Determine the (X, Y) coordinate at the center of the cell enclosing the given text.  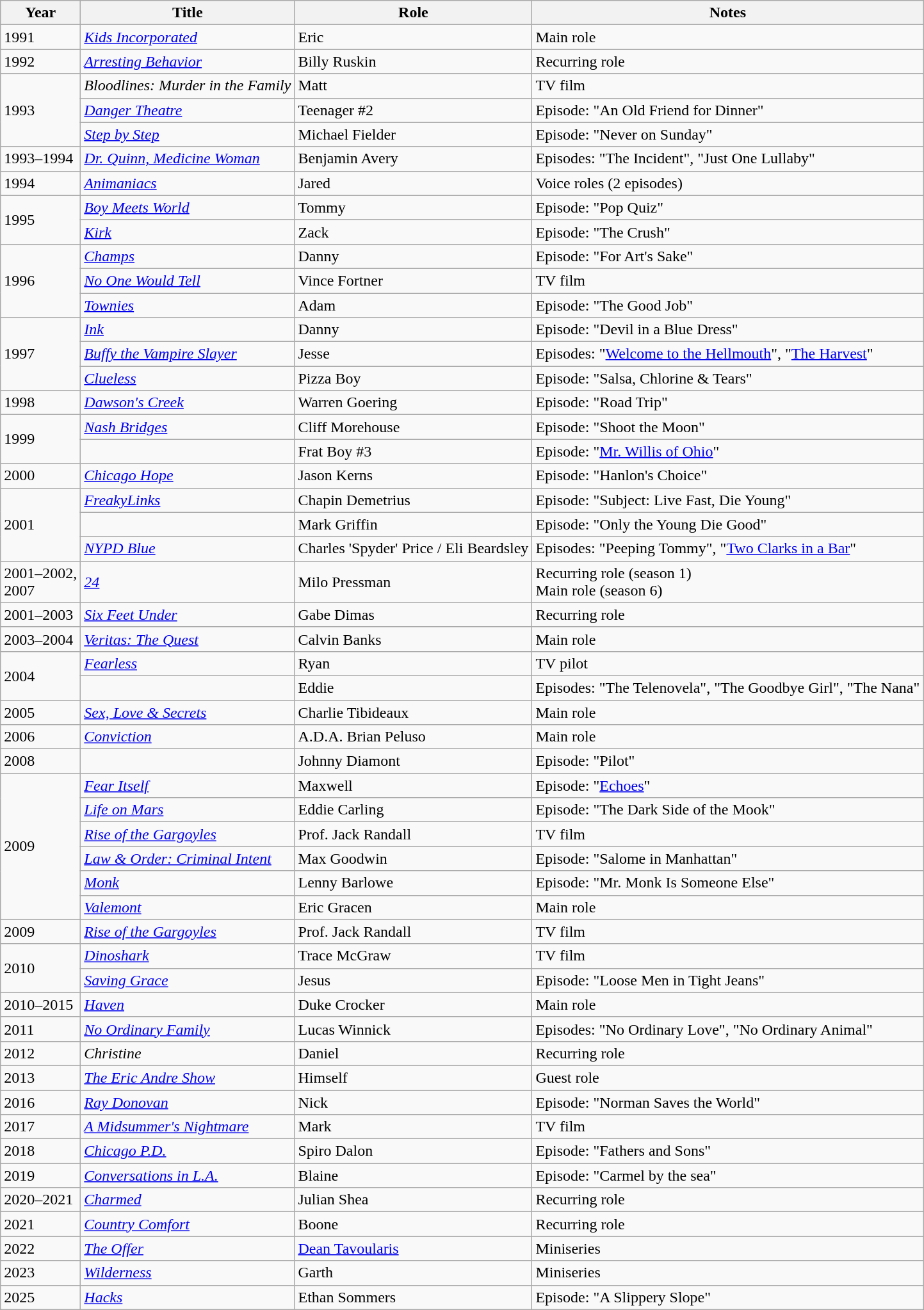
Episodes: "The Incident", "Just One Lullaby" (727, 159)
Episodes: "Welcome to the Hellmouth", "The Harvest" (727, 354)
Episode: "Pop Quiz" (727, 207)
Episode: "Loose Men in Tight Jeans" (727, 980)
2019 (41, 1176)
Eddie (414, 688)
Lenny Barlowe (414, 883)
1998 (41, 403)
Kirk (188, 232)
Bloodlines: Murder in the Family (188, 86)
Hacks (188, 1297)
Episode: "Echoes" (727, 786)
Eric Gracen (414, 907)
Nick (414, 1102)
2005 (41, 713)
2010 (41, 968)
Calvin Banks (414, 639)
Jared (414, 183)
2010–2015 (41, 1005)
2020–2021 (41, 1200)
Episode: "Pilot" (727, 761)
1999 (41, 439)
Episode: "An Old Friend for Dinner" (727, 110)
Conversations in L.A. (188, 1176)
No One Would Tell (188, 280)
Tommy (414, 207)
Dean Tavoularis (414, 1249)
Benjamin Avery (414, 159)
Milo Pressman (414, 581)
Animaniacs (188, 183)
Notes (727, 13)
1992 (41, 61)
Episode: "Mr. Willis of Ohio" (727, 451)
2016 (41, 1102)
Max Goodwin (414, 859)
Step by Step (188, 134)
Saving Grace (188, 980)
2006 (41, 737)
Six Feet Under (188, 615)
Law & Order: Criminal Intent (188, 859)
2004 (41, 675)
Voice roles (2 episodes) (727, 183)
Charles 'Spyder' Price / Eli Beardsley (414, 549)
Mark (414, 1127)
Ray Donovan (188, 1102)
Episode: "Carmel by the sea" (727, 1176)
Dawson's Creek (188, 403)
1993–1994 (41, 159)
Pizza Boy (414, 378)
FreakyLinks (188, 500)
2025 (41, 1297)
Townies (188, 305)
Buffy the Vampire Slayer (188, 354)
Eric (414, 37)
Frat Boy #3 (414, 451)
Episode: "Devil in a Blue Dress" (727, 330)
Spiro Dalon (414, 1151)
TV pilot (727, 663)
2018 (41, 1151)
Episode: "Hanlon's Choice" (727, 476)
2023 (41, 1273)
Episode: "The Dark Side of the Mook" (727, 810)
Maxwell (414, 786)
2012 (41, 1053)
Chicago P.D. (188, 1151)
Boone (414, 1224)
A.D.A. Brian Peluso (414, 737)
A Midsummer's Nightmare (188, 1127)
Episode: "The Good Job" (727, 305)
Episode: "Road Trip" (727, 403)
Conviction (188, 737)
Episodes: "Peeping Tommy", "Two Clarks in a Bar" (727, 549)
Nash Bridges (188, 427)
Trace McGraw (414, 956)
Christine (188, 1053)
2022 (41, 1249)
Adam (414, 305)
1995 (41, 220)
Duke Crocker (414, 1005)
Vince Fortner (414, 280)
Episode: "Only the Young Die Good" (727, 524)
Clueless (188, 378)
Garth (414, 1273)
Daniel (414, 1053)
The Eric Andre Show (188, 1078)
Julian Shea (414, 1200)
Ryan (414, 663)
The Offer (188, 1249)
Monk (188, 883)
2013 (41, 1078)
Recurring role (season 1)Main role (season 6) (727, 581)
Champs (188, 256)
Ethan Sommers (414, 1297)
Jason Kerns (414, 476)
Dr. Quinn, Medicine Woman (188, 159)
2001–2003 (41, 615)
Sex, Love & Secrets (188, 713)
NYPD Blue (188, 549)
Episode: "Shoot the Moon" (727, 427)
Danger Theatre (188, 110)
Michael Fielder (414, 134)
Episode: "The Crush" (727, 232)
2011 (41, 1029)
Year (41, 13)
2021 (41, 1224)
Teenager #2 (414, 110)
Warren Goering (414, 403)
Episode: "Salsa, Chlorine & Tears" (727, 378)
Chicago Hope (188, 476)
Jesus (414, 980)
Arresting Behavior (188, 61)
Zack (414, 232)
2017 (41, 1127)
Charmed (188, 1200)
Episode: "Never on Sunday" (727, 134)
Episode: "Mr. Monk Is Someone Else" (727, 883)
Mark Griffin (414, 524)
No Ordinary Family (188, 1029)
Ink (188, 330)
Episode: "Norman Saves the World" (727, 1102)
Title (188, 13)
Himself (414, 1078)
Lucas Winnick (414, 1029)
Guest role (727, 1078)
Episodes: "The Telenovela", "The Goodbye Girl", "The Nana" (727, 688)
Role (414, 13)
2001–2002,2007 (41, 581)
Charlie Tibideaux (414, 713)
Haven (188, 1005)
Billy Ruskin (414, 61)
Fear Itself (188, 786)
24 (188, 581)
Life on Mars (188, 810)
Valemont (188, 907)
1993 (41, 110)
Fearless (188, 663)
Eddie Carling (414, 810)
Episode: "Salome in Manhattan" (727, 859)
Cliff Morehouse (414, 427)
Episode: "Subject: Live Fast, Die Young" (727, 500)
Johnny Diamont (414, 761)
Chapin Demetrius (414, 500)
Gabe Dimas (414, 615)
Dinoshark (188, 956)
Matt (414, 86)
2000 (41, 476)
Episodes: "No Ordinary Love", "No Ordinary Animal" (727, 1029)
2008 (41, 761)
Jesse (414, 354)
Episode: "For Art's Sake" (727, 256)
1996 (41, 280)
2003–2004 (41, 639)
Episode: "A Slippery Slope" (727, 1297)
2001 (41, 524)
Boy Meets World (188, 207)
1991 (41, 37)
Blaine (414, 1176)
1997 (41, 354)
Episode: "Fathers and Sons" (727, 1151)
Country Comfort (188, 1224)
1994 (41, 183)
Kids Incorporated (188, 37)
Veritas: The Quest (188, 639)
Wilderness (188, 1273)
